Return the (X, Y) coordinate for the center point of the cell that contains the specified text.  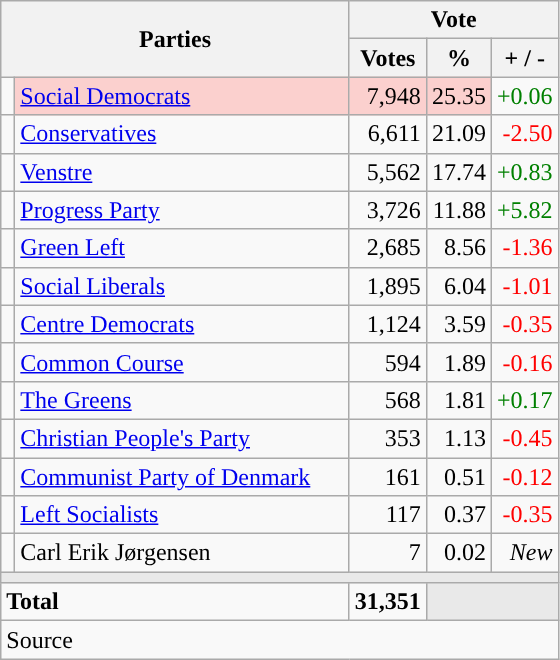
1,124 (388, 324)
3,726 (388, 210)
Progress Party (182, 210)
7,948 (388, 96)
0.51 (458, 477)
-1.36 (524, 248)
+ / - (524, 58)
Communist Party of Denmark (182, 477)
25.35 (458, 96)
5,562 (388, 172)
0.37 (458, 515)
Centre Democrats (182, 324)
0.02 (458, 553)
161 (388, 477)
Common Course (182, 362)
Venstre (182, 172)
-2.50 (524, 134)
+0.06 (524, 96)
8.56 (458, 248)
-0.45 (524, 438)
568 (388, 400)
594 (388, 362)
1.13 (458, 438)
1,895 (388, 286)
6.04 (458, 286)
Source (280, 640)
-1.01 (524, 286)
Conservatives (182, 134)
1.89 (458, 362)
117 (388, 515)
-0.12 (524, 477)
Christian People's Party (182, 438)
+0.17 (524, 400)
353 (388, 438)
Total (176, 602)
3.59 (458, 324)
31,351 (388, 602)
Left Socialists (182, 515)
21.09 (458, 134)
% (458, 58)
Carl Erik Jørgensen (182, 553)
+5.82 (524, 210)
Votes (388, 58)
6,611 (388, 134)
Parties (176, 39)
Social Liberals (182, 286)
Social Democrats (182, 96)
Green Left (182, 248)
Vote (454, 20)
17.74 (458, 172)
+0.83 (524, 172)
New (524, 553)
-0.16 (524, 362)
11.88 (458, 210)
2,685 (388, 248)
7 (388, 553)
The Greens (182, 400)
1.81 (458, 400)
